Provide the (x, y) coordinate of the cell's center where the given text is located.  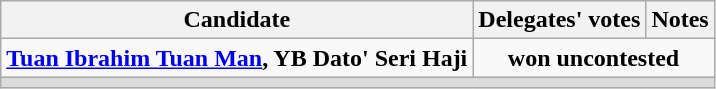
Delegates' votes (560, 20)
Tuan Ibrahim Tuan Man, YB Dato' Seri Haji (237, 58)
won uncontested (594, 58)
Notes (680, 20)
Candidate (237, 20)
